Scan for the cell matching the given text and deliver its [X, Y] coordinate at center. 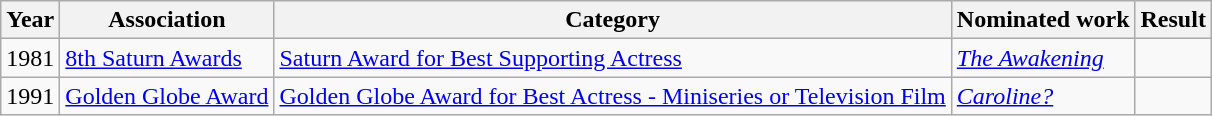
Result [1173, 20]
1991 [30, 96]
Golden Globe Award for Best Actress - Miniseries or Television Film [612, 96]
Caroline? [1043, 96]
8th Saturn Awards [167, 58]
Saturn Award for Best Supporting Actress [612, 58]
The Awakening [1043, 58]
Nominated work [1043, 20]
Golden Globe Award [167, 96]
Year [30, 20]
Category [612, 20]
1981 [30, 58]
Association [167, 20]
